Locate the cell with the specified text and output its (x, y) center coordinate. 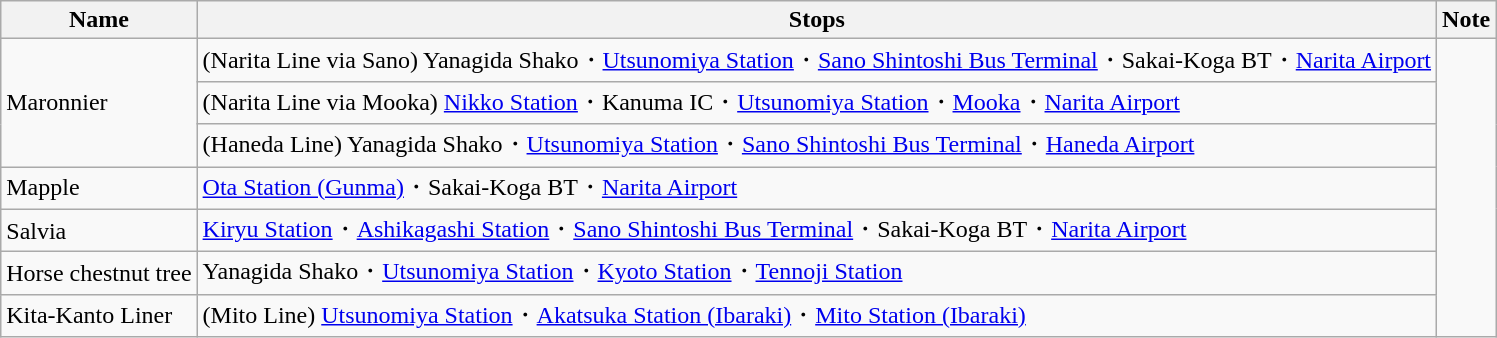
Kita-Kanto Liner (99, 316)
Horse chestnut tree (99, 274)
Stops (816, 20)
Ota Station (Gunma)・Sakai-Koga BT・Narita Airport (816, 188)
Name (99, 20)
Salvia (99, 230)
Maronnier (99, 103)
(Narita Line via Sano) Yanagida Shako・Utsunomiya Station・Sano Shintoshi Bus Terminal・Sakai-Koga BT・Narita Airport (816, 60)
(Narita Line via Mooka) Nikko Station・Kanuma IC・Utsunomiya Station・Mooka・Narita Airport (816, 102)
Note (1466, 20)
Kiryu Station・Ashikagashi Station・Sano Shintoshi Bus Terminal・Sakai-Koga BT・Narita Airport (816, 230)
(Mito Line) Utsunomiya Station・Akatsuka Station (Ibaraki)・Mito Station (Ibaraki) (816, 316)
Yanagida Shako・Utsunomiya Station・Kyoto Station・Tennoji Station (816, 274)
Mapple (99, 188)
(Haneda Line) Yanagida Shako・Utsunomiya Station・Sano Shintoshi Bus Terminal・Haneda Airport (816, 146)
